From the cell containing the given text, extract its center point as (x, y) coordinate. 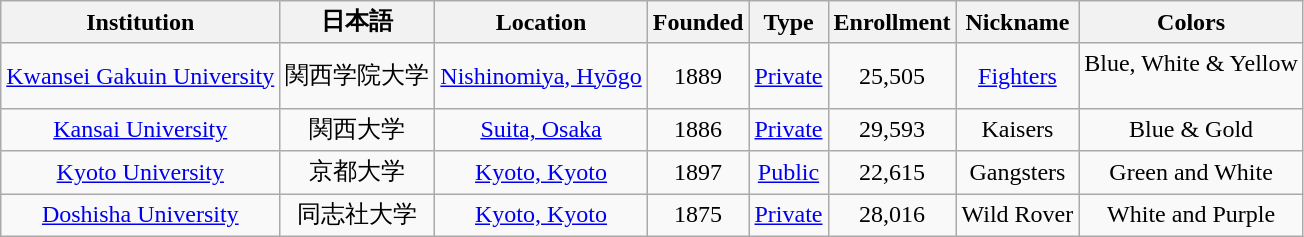
Kansai University (140, 130)
Nishinomiya, Hyōgo (541, 76)
Founded (698, 22)
Blue, White & Yellow (1192, 76)
Colors (1192, 22)
White and Purple (1192, 216)
1897 (698, 172)
Kwansei Gakuin University (140, 76)
京都大学 (358, 172)
Fighters (1018, 76)
Kyoto University (140, 172)
1889 (698, 76)
Public (788, 172)
同志社大学 (358, 216)
25,505 (892, 76)
Institution (140, 22)
Wild Rover (1018, 216)
Green and White (1192, 172)
29,593 (892, 130)
1886 (698, 130)
Location (541, 22)
Doshisha University (140, 216)
Type (788, 22)
関西大学 (358, 130)
1875 (698, 216)
Nickname (1018, 22)
関西学院大学 (358, 76)
28,016 (892, 216)
Enrollment (892, 22)
Blue & Gold (1192, 130)
日本語 (358, 22)
Gangsters (1018, 172)
Suita, Osaka (541, 130)
22,615 (892, 172)
Kaisers (1018, 130)
